Scan for the cell matching the given text and deliver its (X, Y) coordinate at center. 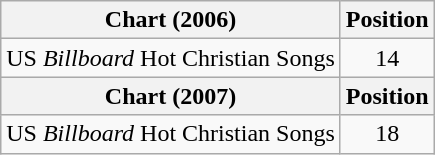
Chart (2007) (171, 96)
18 (387, 134)
14 (387, 58)
Chart (2006) (171, 20)
